Determine the (X, Y) coordinate at the center of the cell enclosing the given text.  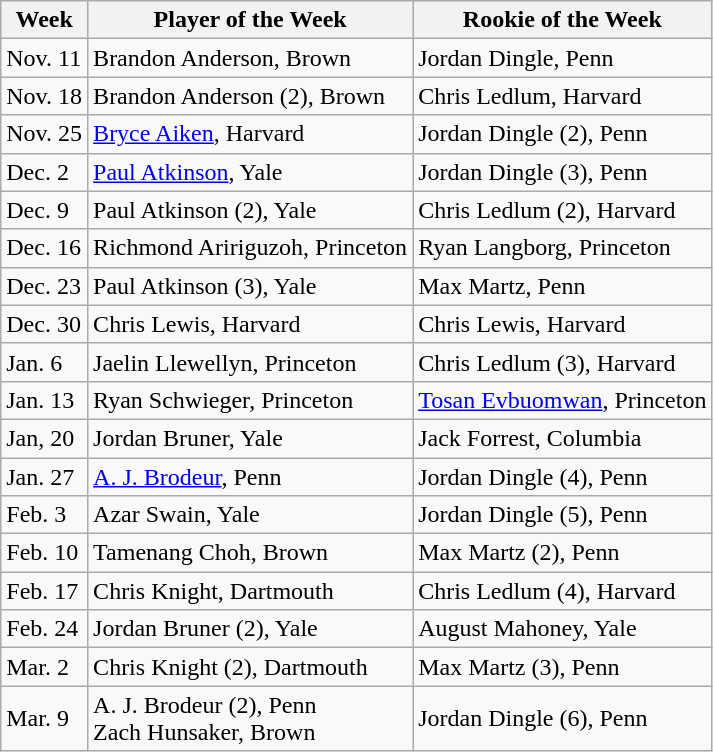
Rookie of the Week (562, 20)
Brandon Anderson, Brown (250, 58)
Jordan Dingle (4), Penn (562, 477)
Tosan Evbuomwan, Princeton (562, 400)
A. J. Brodeur, Penn (250, 477)
Max Martz, Penn (562, 286)
Jan, 20 (44, 438)
August Mahoney, Yale (562, 629)
Bryce Aiken, Harvard (250, 134)
Max Martz (3), Penn (562, 667)
Jordan Dingle (2), Penn (562, 134)
Chris Ledlum (3), Harvard (562, 362)
Mar. 9 (44, 718)
Chris Ledlum, Harvard (562, 96)
Feb. 10 (44, 553)
Jordan Dingle, Penn (562, 58)
Ryan Schwieger, Princeton (250, 400)
Azar Swain, Yale (250, 515)
Tamenang Choh, Brown (250, 553)
Jordan Bruner, Yale (250, 438)
Dec. 9 (44, 210)
Richmond Aririguzoh, Princeton (250, 248)
Dec. 23 (44, 286)
Paul Atkinson (3), Yale (250, 286)
Jaelin Llewellyn, Princeton (250, 362)
A. J. Brodeur (2), PennZach Hunsaker, Brown (250, 718)
Jordan Dingle (5), Penn (562, 515)
Max Martz (2), Penn (562, 553)
Jan. 27 (44, 477)
Nov. 25 (44, 134)
Dec. 2 (44, 172)
Jan. 6 (44, 362)
Jordan Bruner (2), Yale (250, 629)
Week (44, 20)
Chris Knight (2), Dartmouth (250, 667)
Jack Forrest, Columbia (562, 438)
Chris Ledlum (4), Harvard (562, 591)
Jan. 13 (44, 400)
Jordan Dingle (6), Penn (562, 718)
Chris Ledlum (2), Harvard (562, 210)
Nov. 18 (44, 96)
Nov. 11 (44, 58)
Feb. 17 (44, 591)
Ryan Langborg, Princeton (562, 248)
Paul Atkinson (2), Yale (250, 210)
Feb. 24 (44, 629)
Player of the Week (250, 20)
Dec. 30 (44, 324)
Feb. 3 (44, 515)
Mar. 2 (44, 667)
Dec. 16 (44, 248)
Brandon Anderson (2), Brown (250, 96)
Paul Atkinson, Yale (250, 172)
Chris Knight, Dartmouth (250, 591)
Jordan Dingle (3), Penn (562, 172)
